Search for the cell housing the specified text and yield its [x, y] center coordinate. 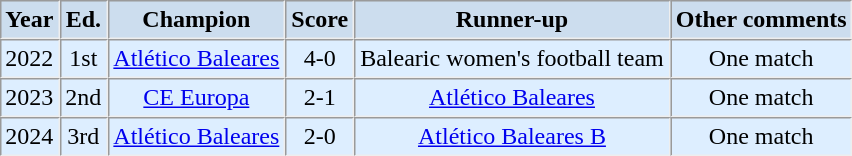
1st [83, 58]
2-0 [320, 136]
2nd [83, 98]
Champion [196, 20]
Ed. [83, 20]
4-0 [320, 58]
3rd [83, 136]
Runner-up [512, 20]
CE Europa [196, 98]
2-1 [320, 98]
Score [320, 20]
Atlético Baleares B [512, 136]
Balearic women's football team [512, 58]
